Locate the cell with the specified text and output its (x, y) center coordinate. 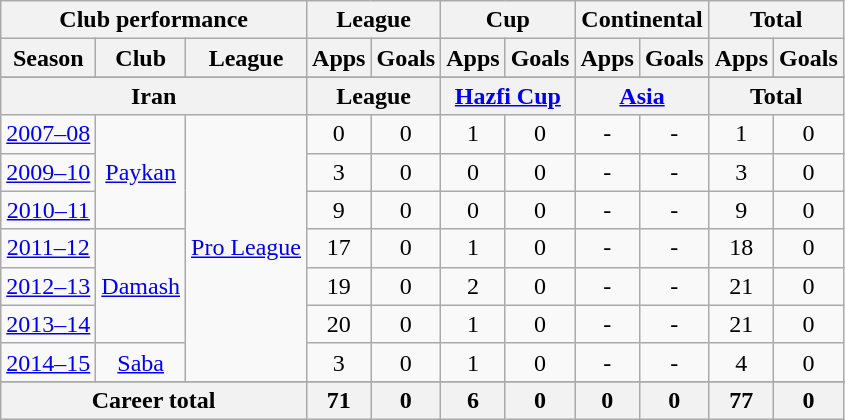
4 (741, 362)
Pro League (246, 248)
2012–13 (48, 286)
Paykan (141, 172)
Iran (154, 96)
2014–15 (48, 362)
Club performance (154, 20)
2013–14 (48, 324)
2010–11 (48, 210)
Cup (508, 20)
77 (741, 400)
Career total (154, 400)
Season (48, 58)
Asia (642, 96)
17 (339, 248)
20 (339, 324)
2009–10 (48, 172)
6 (473, 400)
Hazfi Cup (508, 96)
Damash (141, 286)
2011–12 (48, 248)
2007–08 (48, 134)
71 (339, 400)
Club (141, 58)
19 (339, 286)
2 (473, 286)
18 (741, 248)
Continental (642, 20)
Saba (141, 362)
